For the text-containing cell, return its midpoint in [X, Y] coordinate format. 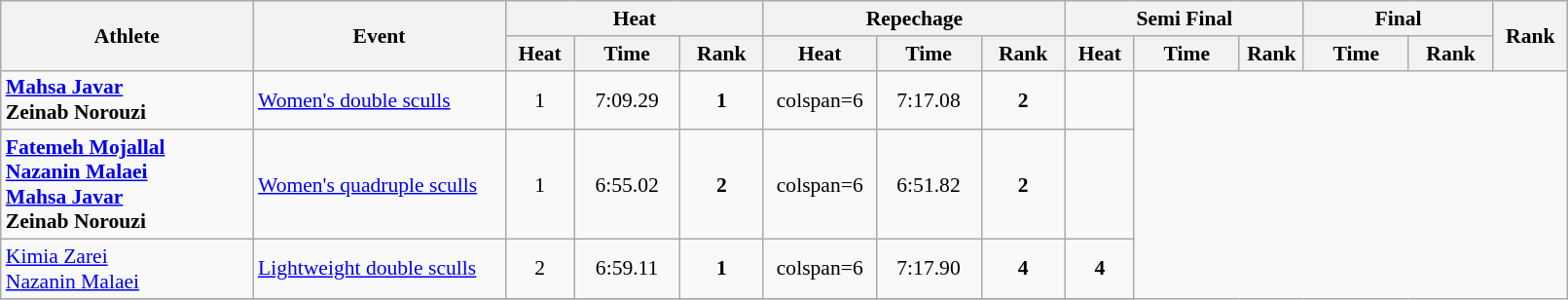
Athlete [127, 35]
7:17.90 [929, 269]
6:59.11 [627, 269]
Women's double sculls [380, 99]
Women's quadruple sculls [380, 185]
7:17.08 [929, 99]
Semi Final [1184, 19]
Mahsa JavarZeinab Norouzi [127, 99]
7:09.29 [627, 99]
6:51.82 [929, 185]
6:55.02 [627, 185]
Repechage [914, 19]
Kimia ZareiNazanin Malaei [127, 269]
Fatemeh MojallalNazanin MalaeiMahsa JavarZeinab Norouzi [127, 185]
Lightweight double sculls [380, 269]
Final [1398, 19]
Event [380, 35]
